For the text-containing cell, return its midpoint in (x, y) coordinate format. 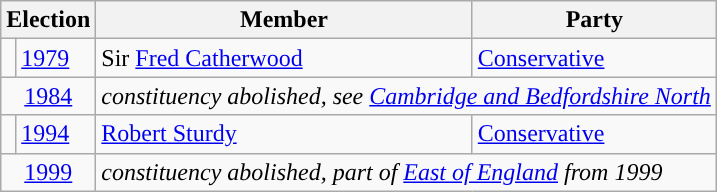
1979 (56, 58)
constituency abolished, part of East of England from 1999 (406, 172)
Party (594, 20)
Sir Fred Catherwood (284, 58)
1999 (48, 172)
Member (284, 20)
Robert Sturdy (284, 134)
1994 (56, 134)
1984 (48, 96)
constituency abolished, see Cambridge and Bedfordshire North (406, 96)
Election (48, 20)
